Identify which cell holds the provided text, then report its (x, y) central coordinate. 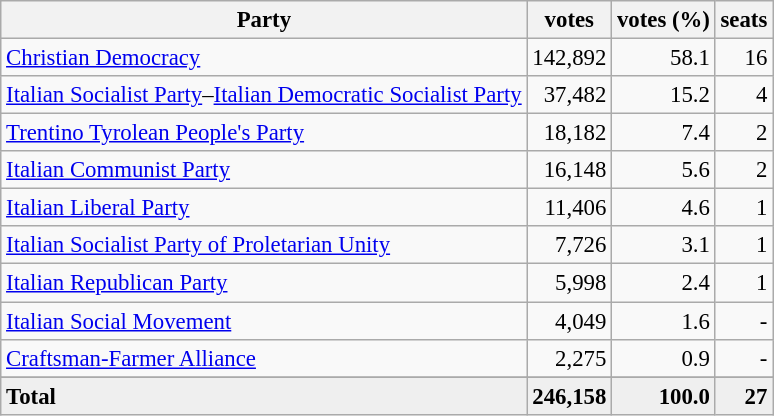
5.6 (664, 170)
7,726 (570, 245)
Trentino Tyrolean People's Party (264, 133)
Italian Communist Party (264, 170)
7.4 (664, 133)
votes (570, 20)
2,275 (570, 358)
16 (744, 58)
Italian Socialist Party–Italian Democratic Socialist Party (264, 95)
58.1 (664, 58)
Party (264, 20)
37,482 (570, 95)
11,406 (570, 208)
4.6 (664, 208)
votes (%) (664, 20)
27 (744, 396)
Italian Social Movement (264, 321)
Craftsman-Farmer Alliance (264, 358)
1.6 (664, 321)
18,182 (570, 133)
16,148 (570, 170)
Total (264, 396)
Italian Liberal Party (264, 208)
Italian Socialist Party of Proletarian Unity (264, 245)
4,049 (570, 321)
seats (744, 20)
142,892 (570, 58)
3.1 (664, 245)
2.4 (664, 283)
5,998 (570, 283)
Italian Republican Party (264, 283)
100.0 (664, 396)
15.2 (664, 95)
4 (744, 95)
0.9 (664, 358)
246,158 (570, 396)
Christian Democracy (264, 58)
